From the cell containing the given text, extract its center point as (x, y) coordinate. 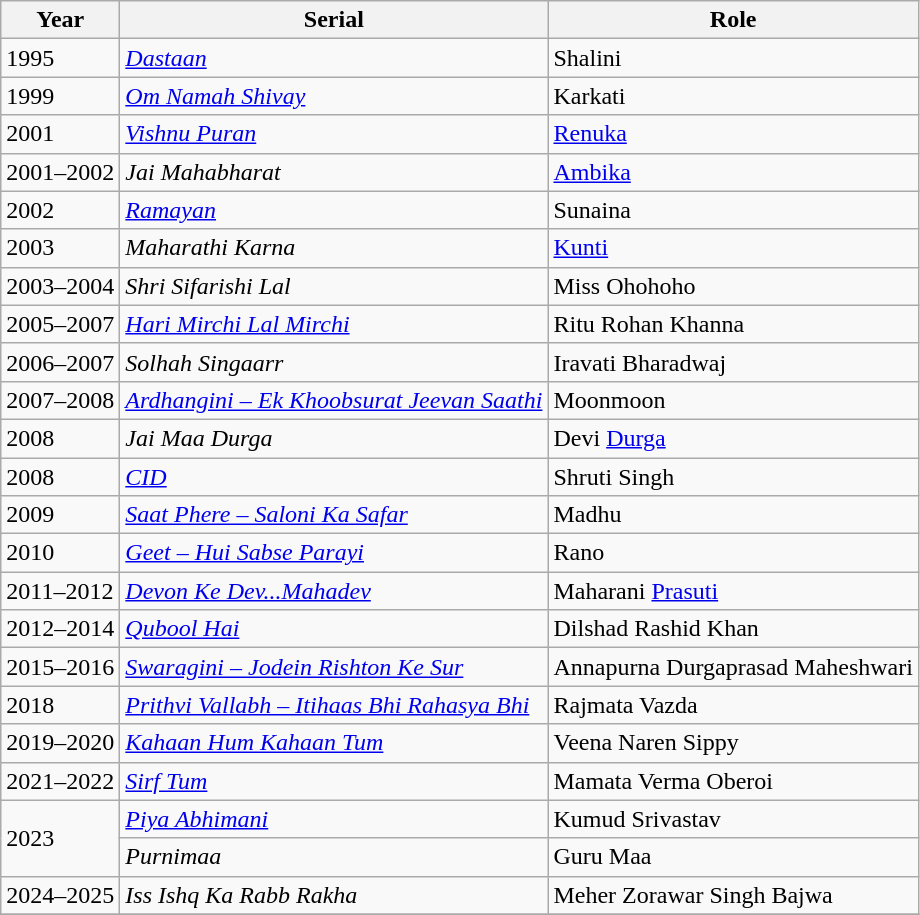
2007–2008 (60, 400)
Kahaan Hum Kahaan Tum (334, 743)
Maharani Prasuti (733, 591)
Maharathi Karna (334, 248)
Vishnu Puran (334, 134)
Jai Maa Durga (334, 438)
Qubool Hai (334, 629)
Devi Durga (733, 438)
1999 (60, 96)
Veena Naren Sippy (733, 743)
Piya Abhimani (334, 819)
2011–2012 (60, 591)
2015–2016 (60, 667)
Shalini (733, 58)
Shri Sifarishi Lal (334, 286)
Miss Ohohoho (733, 286)
Karkati (733, 96)
Renuka (733, 134)
Annapurna Durgaprasad Maheshwari (733, 667)
Ramayan (334, 210)
Sirf Tum (334, 781)
2010 (60, 553)
Hari Mirchi Lal Mirchi (334, 324)
Iravati Bharadwaj (733, 362)
2023 (60, 838)
Devon Ke Dev...Mahadev (334, 591)
2001 (60, 134)
2001–2002 (60, 172)
2005–2007 (60, 324)
Om Namah Shivay (334, 96)
Serial (334, 20)
Year (60, 20)
Dilshad Rashid Khan (733, 629)
Madhu (733, 515)
Sunaina (733, 210)
Rajmata Vazda (733, 705)
2012–2014 (60, 629)
2003–2004 (60, 286)
Purnimaa (334, 857)
2018 (60, 705)
2009 (60, 515)
Kunti (733, 248)
2003 (60, 248)
Prithvi Vallabh – Itihaas Bhi Rahasya Bhi (334, 705)
Mamata Verma Oberoi (733, 781)
2024–2025 (60, 895)
Dastaan (334, 58)
Jai Mahabharat (334, 172)
2019–2020 (60, 743)
Geet – Hui Sabse Parayi (334, 553)
Kumud Srivastav (733, 819)
Iss Ishq Ka Rabb Rakha (334, 895)
Meher Zorawar Singh Bajwa (733, 895)
Shruti Singh (733, 477)
Swaragini – Jodein Rishton Ke Sur (334, 667)
Guru Maa (733, 857)
Ambika (733, 172)
Role (733, 20)
Rano (733, 553)
Saat Phere – Saloni Ka Safar (334, 515)
1995 (60, 58)
2021–2022 (60, 781)
Ritu Rohan Khanna (733, 324)
Moonmoon (733, 400)
CID (334, 477)
2006–2007 (60, 362)
2002 (60, 210)
Solhah Singaarr (334, 362)
Ardhangini – Ek Khoobsurat Jeevan Saathi (334, 400)
